From the cell containing the given text, extract its center point as (X, Y) coordinate. 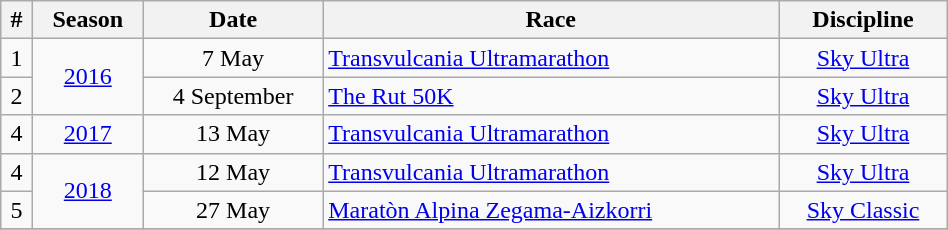
13 May (232, 134)
2016 (88, 77)
7 May (232, 58)
2018 (88, 191)
Sky Classic (864, 210)
1 (16, 58)
Race (551, 20)
Discipline (864, 20)
The Rut 50K (551, 96)
2017 (88, 134)
2 (16, 96)
# (16, 20)
12 May (232, 172)
5 (16, 210)
Date (232, 20)
Maratòn Alpina Zegama-Aizkorri (551, 210)
4 September (232, 96)
27 May (232, 210)
Season (88, 20)
